Output the [x, y] coordinate of the center of the cell containing the given text.  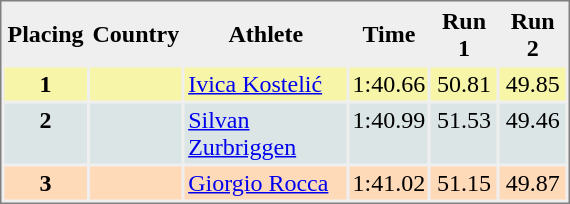
Athlete [266, 34]
51.53 [464, 134]
Run 1 [464, 34]
Placing [45, 34]
1:40.99 [390, 134]
Country [136, 34]
49.87 [533, 182]
Run 2 [533, 34]
50.81 [464, 84]
1:41.02 [390, 182]
51.15 [464, 182]
3 [45, 182]
Ivica Kostelić [266, 84]
2 [45, 134]
49.46 [533, 134]
1 [45, 84]
Time [390, 34]
Silvan Zurbriggen [266, 134]
49.85 [533, 84]
Giorgio Rocca [266, 182]
1:40.66 [390, 84]
